From the cell containing the given text, extract its center point as [x, y] coordinate. 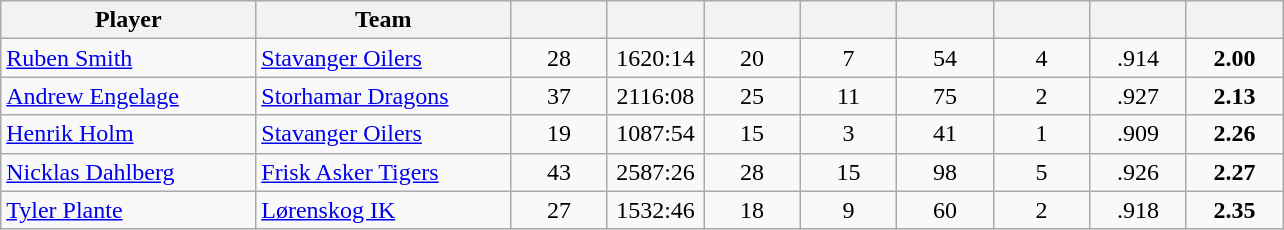
Nicklas Dahlberg [128, 172]
2.26 [1234, 134]
.918 [1138, 210]
2.00 [1234, 58]
Storhamar Dragons [384, 96]
1532:46 [655, 210]
7 [848, 58]
5 [1041, 172]
.927 [1138, 96]
1087:54 [655, 134]
.909 [1138, 134]
27 [559, 210]
Player [128, 20]
Ruben Smith [128, 58]
2.35 [1234, 210]
Lørenskog IK [384, 210]
43 [559, 172]
.914 [1138, 58]
9 [848, 210]
11 [848, 96]
Henrik Holm [128, 134]
2.27 [1234, 172]
2587:26 [655, 172]
19 [559, 134]
37 [559, 96]
75 [945, 96]
4 [1041, 58]
20 [752, 58]
2.13 [1234, 96]
1 [1041, 134]
41 [945, 134]
18 [752, 210]
98 [945, 172]
Team [384, 20]
2116:08 [655, 96]
54 [945, 58]
3 [848, 134]
Andrew Engelage [128, 96]
Frisk Asker Tigers [384, 172]
.926 [1138, 172]
60 [945, 210]
1620:14 [655, 58]
25 [752, 96]
Tyler Plante [128, 210]
